Determine the [x, y] coordinate at the center of the cell enclosing the given text.  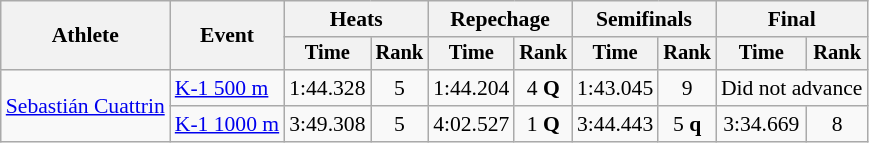
9 [687, 88]
Sebastián Cuattrin [86, 106]
3:34.669 [762, 124]
1:44.204 [471, 88]
Athlete [86, 36]
K-1 500 m [227, 88]
4 Q [543, 88]
Heats [356, 19]
Event [227, 36]
Did not advance [792, 88]
Semifinals [644, 19]
1:43.045 [615, 88]
4:02.527 [471, 124]
1 Q [543, 124]
Final [792, 19]
5 q [687, 124]
Repechage [500, 19]
3:49.308 [327, 124]
1:44.328 [327, 88]
3:44.443 [615, 124]
8 [838, 124]
K-1 1000 m [227, 124]
